Search for the cell housing the specified text and yield its [x, y] center coordinate. 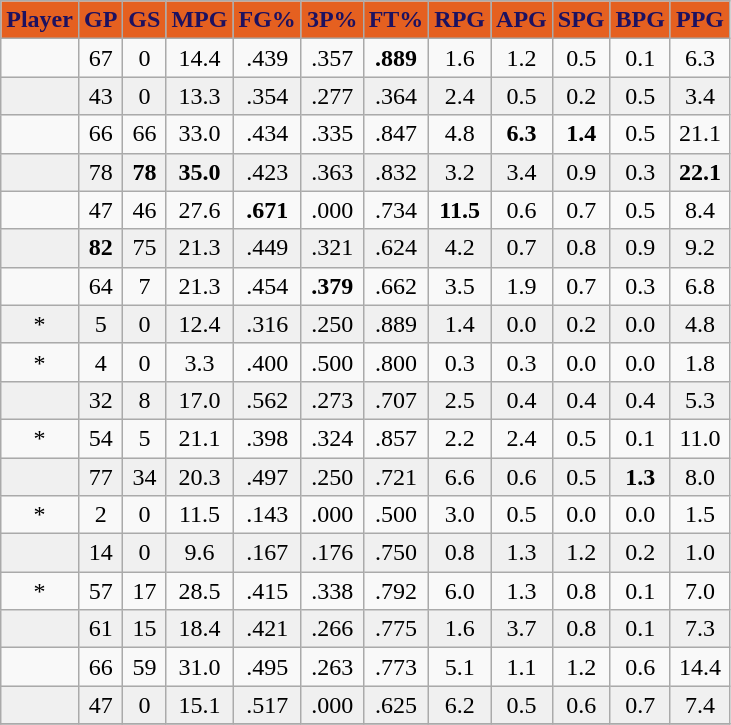
33.0 [200, 134]
75 [144, 248]
.143 [267, 515]
7.4 [700, 705]
31.0 [200, 667]
.277 [332, 96]
FT% [396, 20]
7 [144, 286]
FG% [267, 20]
17.0 [200, 400]
54 [100, 438]
.415 [267, 591]
14 [100, 553]
18.4 [200, 629]
GS [144, 20]
34 [144, 477]
4 [100, 362]
3.7 [522, 629]
Player [40, 20]
MPG [200, 20]
7.3 [700, 629]
1.5 [700, 515]
.662 [396, 286]
.363 [332, 172]
13.3 [200, 96]
PPG [700, 20]
6.6 [460, 477]
.454 [267, 286]
.495 [267, 667]
.266 [332, 629]
.273 [332, 400]
BPG [640, 20]
.847 [396, 134]
.773 [396, 667]
2.2 [460, 438]
12.4 [200, 324]
.421 [267, 629]
3.5 [460, 286]
.750 [396, 553]
.707 [396, 400]
6.2 [460, 705]
.775 [396, 629]
.335 [332, 134]
APG [522, 20]
7.0 [700, 591]
1.8 [700, 362]
1.0 [700, 553]
RPG [460, 20]
.364 [396, 96]
8 [144, 400]
.338 [332, 591]
3.3 [200, 362]
.321 [332, 248]
.354 [267, 96]
GP [100, 20]
57 [100, 591]
.857 [396, 438]
59 [144, 667]
15 [144, 629]
.398 [267, 438]
5.3 [700, 400]
.497 [267, 477]
.379 [332, 286]
5.1 [460, 667]
64 [100, 286]
11.0 [700, 438]
9.6 [200, 553]
8.0 [700, 477]
.449 [267, 248]
.434 [267, 134]
.400 [267, 362]
.721 [396, 477]
15.1 [200, 705]
3.2 [460, 172]
SPG [581, 20]
.324 [332, 438]
.800 [396, 362]
.792 [396, 591]
20.3 [200, 477]
8.4 [700, 210]
3P% [332, 20]
28.5 [200, 591]
77 [100, 477]
.176 [332, 553]
2 [100, 515]
.734 [396, 210]
6.0 [460, 591]
27.6 [200, 210]
82 [100, 248]
.624 [396, 248]
43 [100, 96]
3.0 [460, 515]
.167 [267, 553]
.439 [267, 58]
2.5 [460, 400]
.423 [267, 172]
1.1 [522, 667]
.562 [267, 400]
.517 [267, 705]
17 [144, 591]
32 [100, 400]
22.1 [700, 172]
.263 [332, 667]
61 [100, 629]
6.8 [700, 286]
35.0 [200, 172]
46 [144, 210]
.357 [332, 58]
.671 [267, 210]
1.9 [522, 286]
.625 [396, 705]
67 [100, 58]
9.2 [700, 248]
.832 [396, 172]
4.2 [460, 248]
.316 [267, 324]
